For the text-containing cell, return its midpoint in [x, y] coordinate format. 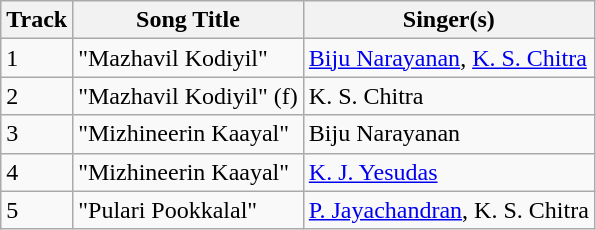
"Mazhavil Kodiyil" (f) [188, 96]
3 [37, 134]
P. Jayachandran, K. S. Chitra [448, 210]
Biju Narayanan, K. S. Chitra [448, 58]
1 [37, 58]
"Mazhavil Kodiyil" [188, 58]
K. J. Yesudas [448, 172]
5 [37, 210]
"Pulari Pookkalal" [188, 210]
Biju Narayanan [448, 134]
4 [37, 172]
Singer(s) [448, 20]
K. S. Chitra [448, 96]
Track [37, 20]
Song Title [188, 20]
2 [37, 96]
